For the text-containing cell, return its midpoint in [x, y] coordinate format. 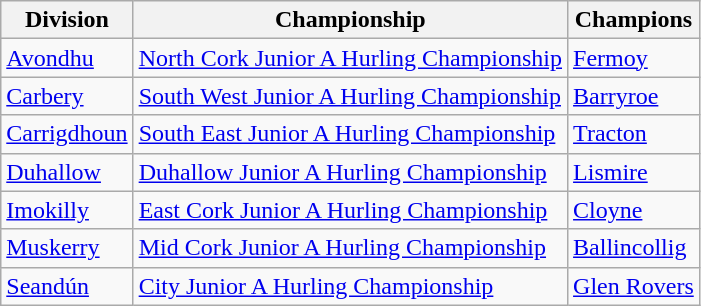
Tracton [634, 134]
Lismire [634, 172]
Fermoy [634, 58]
Duhallow Junior A Hurling Championship [350, 172]
Carbery [67, 96]
South West Junior A Hurling Championship [350, 96]
Mid Cork Junior A Hurling Championship [350, 248]
Glen Rovers [634, 286]
Muskerry [67, 248]
Champions [634, 20]
Avondhu [67, 58]
East Cork Junior A Hurling Championship [350, 210]
North Cork Junior A Hurling Championship [350, 58]
Division [67, 20]
Ballincollig [634, 248]
Duhallow [67, 172]
Carrigdhoun [67, 134]
Championship [350, 20]
Cloyne [634, 210]
City Junior A Hurling Championship [350, 286]
Imokilly [67, 210]
Seandún [67, 286]
Barryroe [634, 96]
South East Junior A Hurling Championship [350, 134]
